Return (X, Y) of the center of cell containing provided text 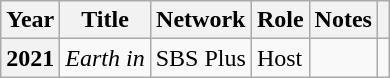
Notes (343, 20)
Role (280, 20)
Title (105, 20)
2021 (30, 58)
Earth in (105, 58)
Network (200, 20)
SBS Plus (200, 58)
Year (30, 20)
Host (280, 58)
